Identify which cell holds the provided text, then report its [X, Y] central coordinate. 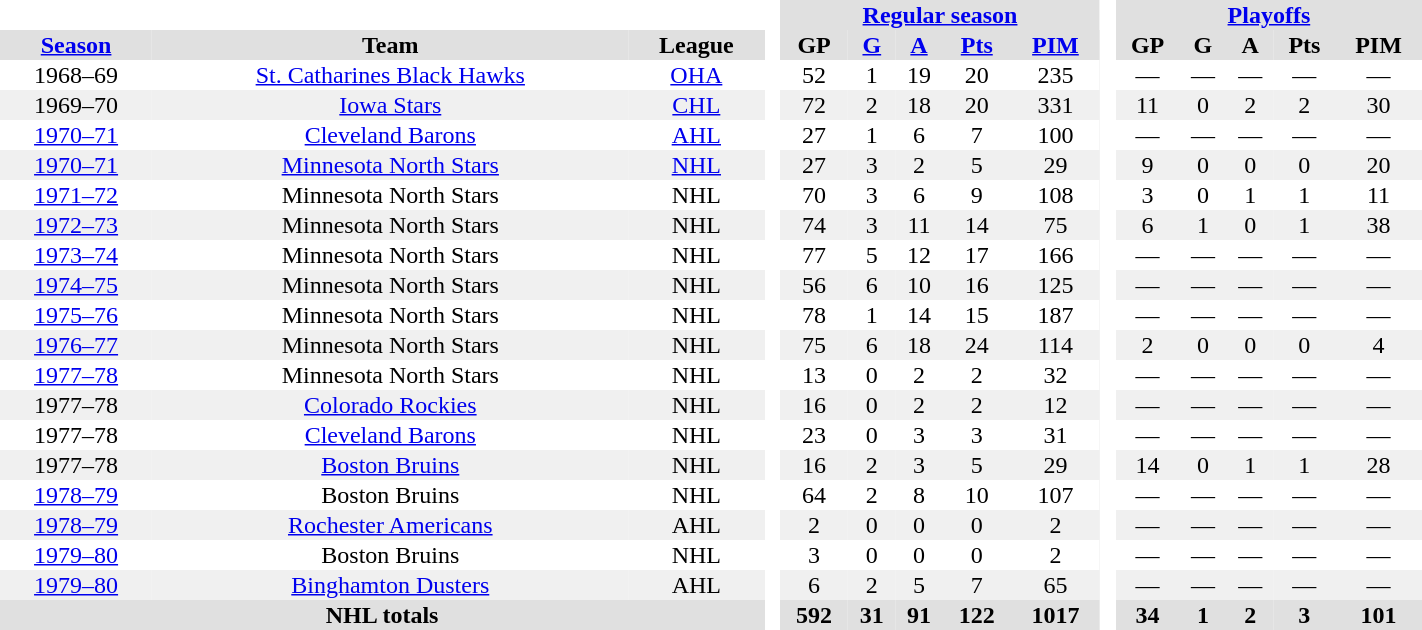
1972–73 [76, 225]
72 [814, 105]
122 [977, 615]
13 [814, 375]
108 [1056, 195]
91 [918, 615]
4 [1378, 345]
65 [1056, 585]
1975–76 [76, 315]
8 [918, 495]
187 [1056, 315]
34 [1148, 615]
CHL [696, 105]
100 [1056, 135]
52 [814, 75]
125 [1056, 285]
56 [814, 285]
1971–72 [76, 195]
15 [977, 315]
77 [814, 255]
League [696, 45]
101 [1378, 615]
1976–77 [76, 345]
St. Catharines Black Hawks [390, 75]
Playoffs [1269, 15]
70 [814, 195]
592 [814, 615]
107 [1056, 495]
38 [1378, 225]
30 [1378, 105]
Season [76, 45]
OHA [696, 75]
32 [1056, 375]
Colorado Rockies [390, 405]
19 [918, 75]
1973–74 [76, 255]
74 [814, 225]
166 [1056, 255]
17 [977, 255]
Binghamton Dusters [390, 585]
235 [1056, 75]
114 [1056, 345]
28 [1378, 465]
1017 [1056, 615]
23 [814, 435]
24 [977, 345]
Team [390, 45]
1969–70 [76, 105]
Rochester Americans [390, 525]
Regular season [940, 15]
1974–75 [76, 285]
Iowa Stars [390, 105]
78 [814, 315]
1968–69 [76, 75]
NHL totals [382, 615]
331 [1056, 105]
64 [814, 495]
